Determine the [X, Y] coordinate at the center of the cell enclosing the given text.  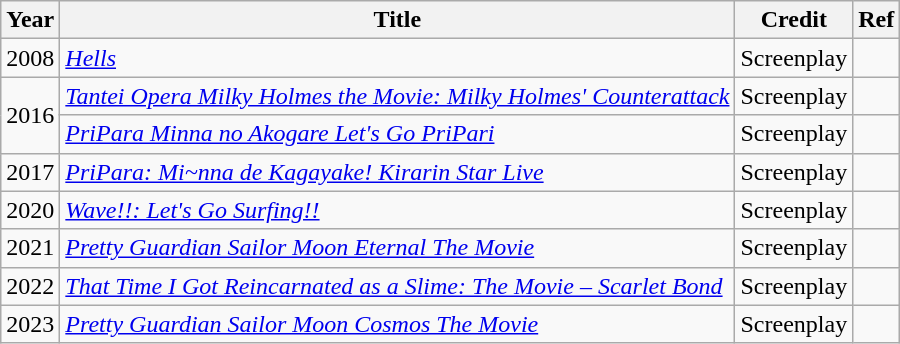
2016 [30, 115]
Tantei Opera Milky Holmes the Movie: Milky Holmes' Counterattack [398, 96]
2023 [30, 324]
PriPara Minna no Akogare Let's Go PriPari [398, 134]
That Time I Got Reincarnated as a Slime: The Movie – Scarlet Bond [398, 286]
Pretty Guardian Sailor Moon Eternal The Movie [398, 248]
2017 [30, 172]
Pretty Guardian Sailor Moon Cosmos The Movie [398, 324]
2021 [30, 248]
Ref [876, 20]
2022 [30, 286]
Wave!!: Let's Go Surfing!! [398, 210]
2020 [30, 210]
Year [30, 20]
PriPara: Mi~nna de Kagayake! Kirarin Star Live [398, 172]
Credit [794, 20]
Hells [398, 58]
Title [398, 20]
2008 [30, 58]
